For the text-containing cell, return its midpoint in [x, y] coordinate format. 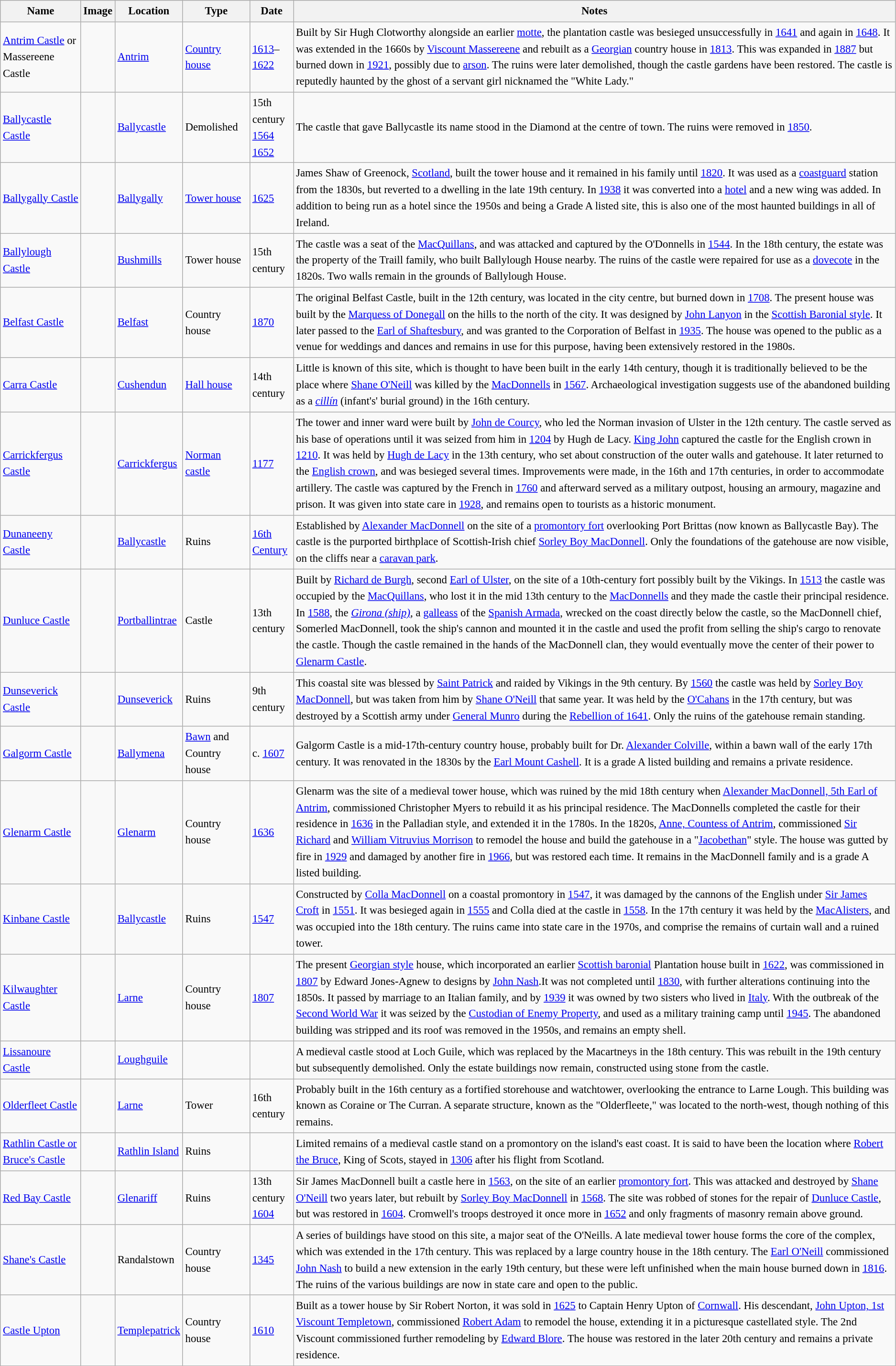
Glenariff [149, 1198]
Galgorm Castle [41, 754]
1870 [272, 322]
Loughguile [149, 1060]
Bawn and Country house [216, 754]
Ballycastle Castle [41, 127]
Dunseverick Castle [41, 699]
9th century [272, 699]
1345 [272, 1260]
Templepatrick [149, 1330]
Name [41, 11]
c. 1607 [272, 754]
Ballygally Castle [41, 198]
Image [98, 11]
Hall house [216, 384]
Date [272, 11]
16th century [272, 1105]
Carrickfergus Castle [41, 464]
1610 [272, 1330]
14th century [272, 384]
16th Century [272, 542]
Castle Upton [41, 1330]
Carrickfergus [149, 464]
The castle that gave Ballycastle its name stood in the Diamond at the centre of town. The ruins were removed in 1850. [595, 127]
Portballintrae [149, 621]
Glenarm [149, 832]
Norman castle [216, 464]
Location [149, 11]
1625 [272, 198]
Demolished [216, 127]
Red Bay Castle [41, 1198]
Belfast [149, 322]
Dunseverick [149, 699]
15th century15641652 [272, 127]
Shane's Castle [41, 1260]
Tower [216, 1105]
Ballylough Castle [41, 260]
Kilwaughter Castle [41, 998]
Cushendun [149, 384]
1807 [272, 998]
1547 [272, 919]
13th century [272, 621]
Olderfleet Castle [41, 1105]
Kinbane Castle [41, 919]
Bushmills [149, 260]
13th century1604 [272, 1198]
Belfast Castle [41, 322]
Lissanoure Castle [41, 1060]
1636 [272, 832]
Dunluce Castle [41, 621]
15th century [272, 260]
Antrim Castle or Massereene Castle [41, 57]
1613–1622 [272, 57]
Antrim [149, 57]
Ballygally [149, 198]
Glenarm Castle [41, 832]
Rathlin Castle or Bruce's Castle [41, 1152]
Rathlin Island [149, 1152]
Ballymena [149, 754]
Castle [216, 621]
Type [216, 11]
Notes [595, 11]
Carra Castle [41, 384]
1177 [272, 464]
Dunaneeny Castle [41, 542]
Randalstown [149, 1260]
